Search for the cell housing the specified text and yield its (x, y) center coordinate. 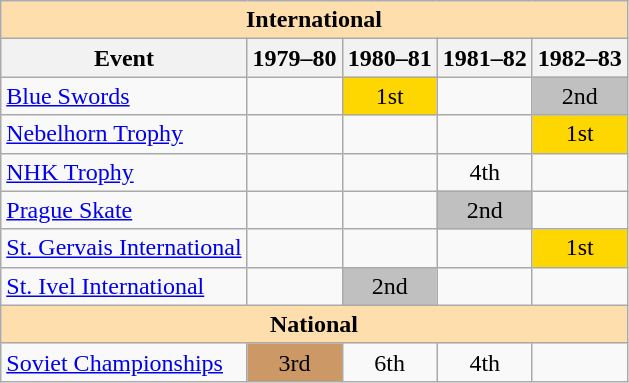
Blue Swords (124, 96)
Event (124, 58)
International (314, 20)
National (314, 324)
Nebelhorn Trophy (124, 134)
6th (390, 362)
3rd (294, 362)
St. Gervais International (124, 248)
1979–80 (294, 58)
1981–82 (484, 58)
1982–83 (580, 58)
St. Ivel International (124, 286)
Soviet Championships (124, 362)
1980–81 (390, 58)
Prague Skate (124, 210)
NHK Trophy (124, 172)
